Search for the cell housing the specified text and yield its [X, Y] center coordinate. 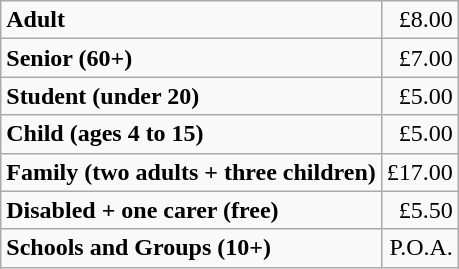
£8.00 [420, 20]
Student (under 20) [192, 96]
Disabled + one carer (free) [192, 210]
£17.00 [420, 172]
Adult [192, 20]
Senior (60+) [192, 58]
Schools and Groups (10+) [192, 248]
Child (ages 4 to 15) [192, 134]
Family (two adults + three children) [192, 172]
P.O.A. [420, 248]
£5.50 [420, 210]
£7.00 [420, 58]
